Identify which cell holds the provided text, then report its (x, y) central coordinate. 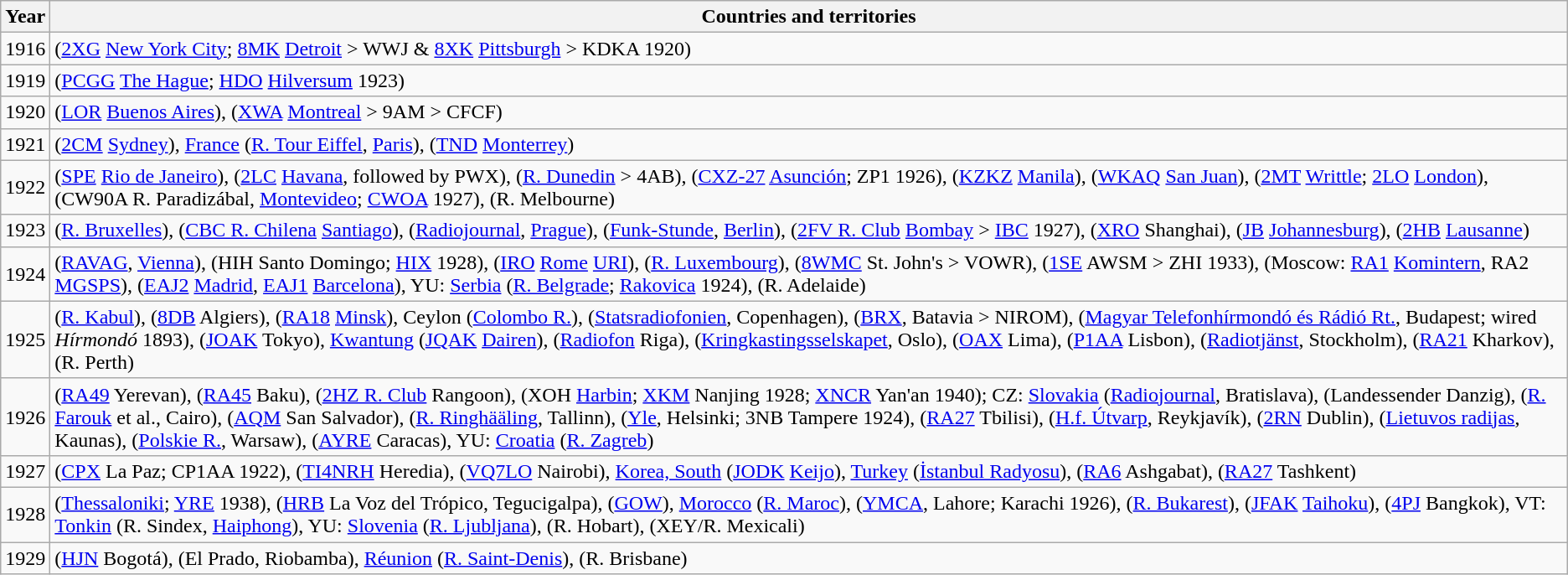
Year (25, 17)
1927 (25, 471)
(LOR Buenos Aires), (XWA Montreal > 9AM > CFCF) (809, 112)
1923 (25, 231)
1924 (25, 273)
(2CM Sydney), France (R. Tour Eiffel, Paris), (TND Monterrey) (809, 144)
1922 (25, 188)
1920 (25, 112)
(HJN Bogotá), (El Prado, Riobamba), Réunion (R. Saint-Denis), (R. Brisbane) (809, 557)
1919 (25, 80)
1925 (25, 339)
1928 (25, 515)
(2XG New York City; 8MK Detroit > WWJ & 8XK Pittsburgh > KDKA 1920) (809, 49)
1921 (25, 144)
(PCGG The Hague; HDO Hilversum 1923) (809, 80)
Countries and territories (809, 17)
1916 (25, 49)
1929 (25, 557)
(CPX La Paz; CP1AA 1922), (TI4NRH Heredia), (VQ7LO Nairobi), Korea, South (JODK Keijo), Turkey (İstanbul Radyosu), (RA6 Ashgabat), (RA27 Tashkent) (809, 471)
1926 (25, 417)
